Locate the cell with the specified text and output its [X, Y] center coordinate. 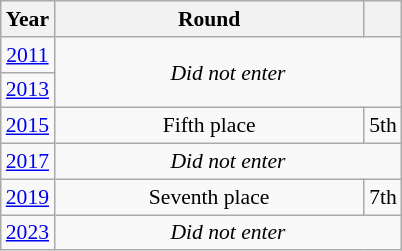
Fifth place [209, 126]
Round [209, 19]
2015 [28, 126]
2011 [28, 55]
2017 [28, 162]
2023 [28, 233]
5th [383, 126]
Seventh place [209, 197]
7th [383, 197]
Year [28, 19]
2019 [28, 197]
2013 [28, 90]
